Pinpoint the cell where the given text exists, returning its (x, y) midpoint coordinate. 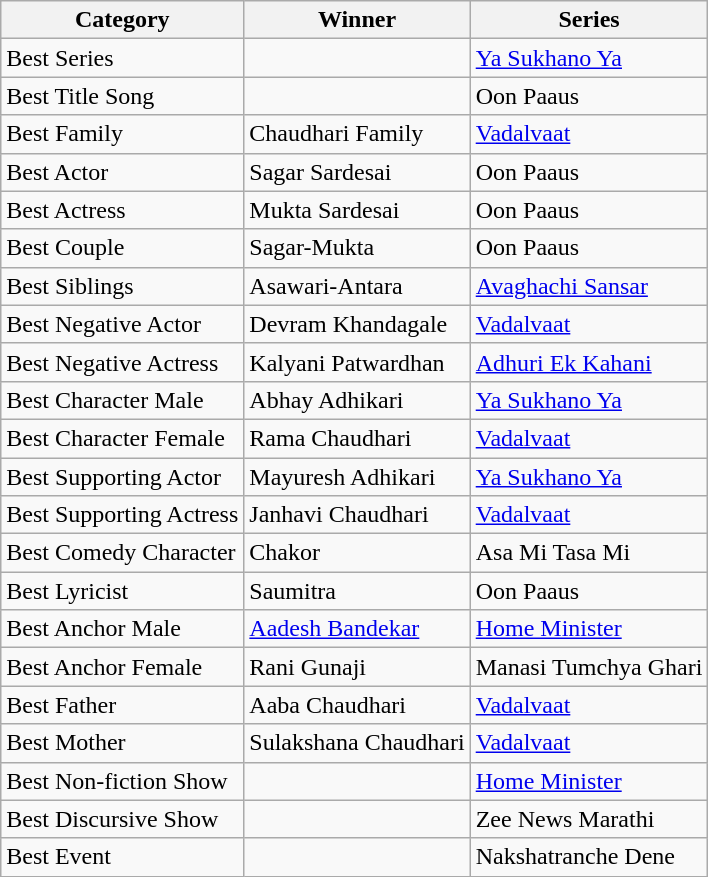
Best Family (122, 134)
Series (589, 20)
Sulakshana Chaudhari (357, 743)
Best Character Female (122, 438)
Mukta Sardesai (357, 210)
Best Series (122, 58)
Asawari-Antara (357, 286)
Adhuri Ek Kahani (589, 362)
Best Negative Actress (122, 362)
Rani Gunaji (357, 667)
Best Actress (122, 210)
Winner (357, 20)
Best Character Male (122, 400)
Best Anchor Male (122, 629)
Best Couple (122, 248)
Best Supporting Actress (122, 515)
Best Non-fiction Show (122, 781)
Best Event (122, 857)
Abhay Adhikari (357, 400)
Category (122, 20)
Best Anchor Female (122, 667)
Best Negative Actor (122, 324)
Chakor (357, 553)
Zee News Marathi (589, 819)
Janhavi Chaudhari (357, 515)
Best Lyricist (122, 591)
Mayuresh Adhikari (357, 477)
Aadesh Bandekar (357, 629)
Best Comedy Character (122, 553)
Devram Khandagale (357, 324)
Best Supporting Actor (122, 477)
Asa Mi Tasa Mi (589, 553)
Chaudhari Family (357, 134)
Nakshatranche Dene (589, 857)
Saumitra (357, 591)
Sagar Sardesai (357, 172)
Best Mother (122, 743)
Manasi Tumchya Ghari (589, 667)
Kalyani Patwardhan (357, 362)
Sagar-Mukta (357, 248)
Rama Chaudhari (357, 438)
Avaghachi Sansar (589, 286)
Aaba Chaudhari (357, 705)
Best Siblings (122, 286)
Best Actor (122, 172)
Best Father (122, 705)
Best Title Song (122, 96)
Best Discursive Show (122, 819)
